Determine the (x, y) coordinate at the center of the cell enclosing the given text.  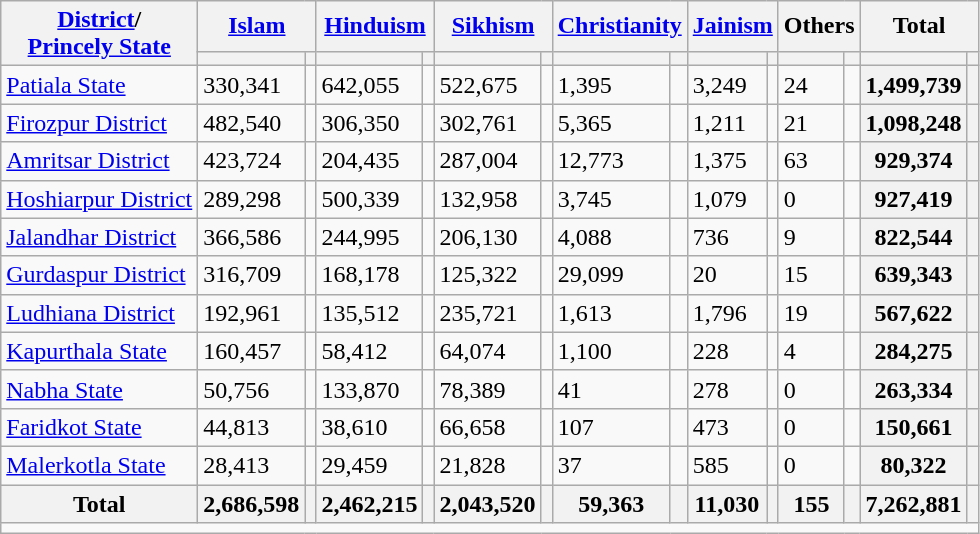
Patiala State (100, 85)
3,745 (611, 199)
64,074 (488, 351)
929,374 (914, 161)
107 (611, 427)
228 (726, 351)
11,030 (726, 503)
58,412 (370, 351)
Christianity (620, 26)
522,675 (488, 85)
642,055 (370, 85)
24 (811, 85)
Faridkot State (100, 427)
63 (811, 161)
235,721 (488, 313)
1,211 (726, 123)
1,100 (611, 351)
132,958 (488, 199)
822,544 (914, 237)
Ludhiana District (100, 313)
2,043,520 (488, 503)
7,262,881 (914, 503)
206,130 (488, 237)
133,870 (370, 389)
287,004 (488, 161)
168,178 (370, 275)
78,389 (488, 389)
567,622 (914, 313)
Islam (257, 26)
306,350 (370, 123)
482,540 (252, 123)
44,813 (252, 427)
Kapurthala State (100, 351)
19 (811, 313)
5,365 (611, 123)
639,343 (914, 275)
302,761 (488, 123)
366,586 (252, 237)
Hinduism (375, 26)
284,275 (914, 351)
736 (726, 237)
1,796 (726, 313)
Nabha State (100, 389)
Hoshiarpur District (100, 199)
927,419 (914, 199)
29,099 (611, 275)
38,610 (370, 427)
500,339 (370, 199)
District/Princely State (100, 34)
316,709 (252, 275)
Jalandhar District (100, 237)
4,088 (611, 237)
1,375 (726, 161)
21 (811, 123)
Firozpur District (100, 123)
21,828 (488, 465)
66,658 (488, 427)
9 (811, 237)
192,961 (252, 313)
Amritsar District (100, 161)
59,363 (611, 503)
1,098,248 (914, 123)
1,499,739 (914, 85)
Sikhism (493, 26)
41 (611, 389)
585 (726, 465)
244,995 (370, 237)
473 (726, 427)
125,322 (488, 275)
15 (811, 275)
160,457 (252, 351)
3,249 (726, 85)
278 (726, 389)
263,334 (914, 389)
330,341 (252, 85)
155 (811, 503)
37 (611, 465)
150,661 (914, 427)
1,613 (611, 313)
12,773 (611, 161)
4 (811, 351)
28,413 (252, 465)
289,298 (252, 199)
423,724 (252, 161)
204,435 (370, 161)
29,459 (370, 465)
1,395 (611, 85)
80,322 (914, 465)
20 (726, 275)
2,686,598 (252, 503)
Gurdaspur District (100, 275)
Others (819, 26)
Malerkotla State (100, 465)
2,462,215 (370, 503)
135,512 (370, 313)
1,079 (726, 199)
50,756 (252, 389)
Jainism (732, 26)
